Find where the given text appears and provide that cell's center as [x, y] coordinate. 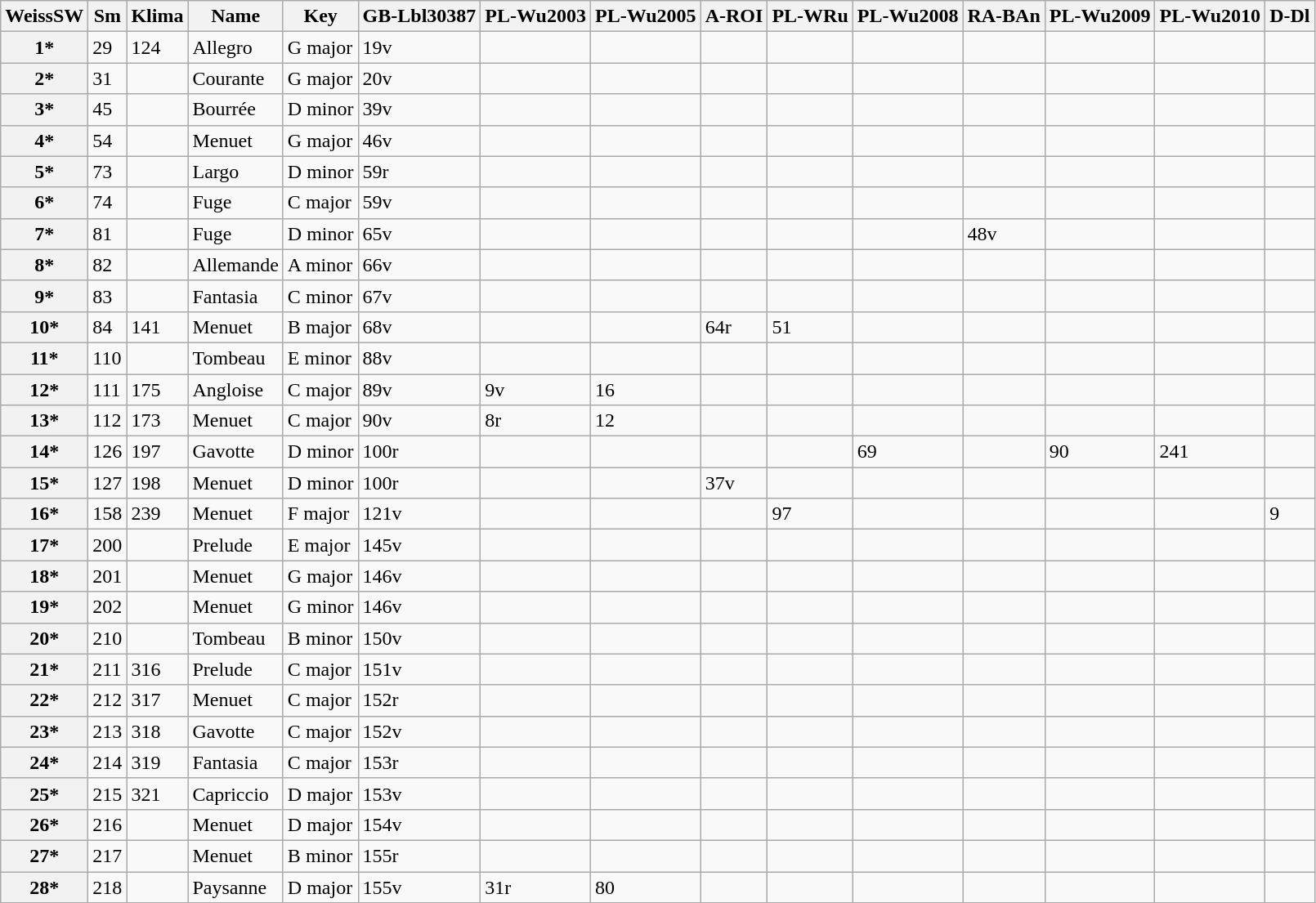
90v [419, 421]
318 [157, 731]
B major [320, 327]
83 [108, 296]
74 [108, 203]
31 [108, 78]
90 [1100, 452]
Paysanne [235, 887]
88v [419, 358]
73 [108, 172]
Angloise [235, 390]
WeissSW [44, 16]
197 [157, 452]
126 [108, 452]
97 [810, 514]
154v [419, 825]
5* [44, 172]
Largo [235, 172]
200 [108, 545]
Allegro [235, 47]
20* [44, 638]
22* [44, 700]
PL-Wu2010 [1210, 16]
66v [419, 265]
PL-Wu2003 [536, 16]
19v [419, 47]
G minor [320, 607]
18* [44, 576]
59r [419, 172]
54 [108, 141]
F major [320, 514]
68v [419, 327]
C minor [320, 296]
Courante [235, 78]
E minor [320, 358]
9v [536, 390]
8r [536, 421]
155r [419, 856]
319 [157, 762]
11* [44, 358]
PL-Wu2008 [907, 16]
PL-Wu2005 [646, 16]
110 [108, 358]
150v [419, 638]
152r [419, 700]
45 [108, 110]
82 [108, 265]
316 [157, 669]
173 [157, 421]
51 [810, 327]
59v [419, 203]
Name [235, 16]
E major [320, 545]
175 [157, 390]
27* [44, 856]
67v [419, 296]
112 [108, 421]
28* [44, 887]
201 [108, 576]
215 [108, 793]
37v [734, 483]
153v [419, 793]
13* [44, 421]
A minor [320, 265]
17* [44, 545]
2* [44, 78]
127 [108, 483]
4* [44, 141]
Allemande [235, 265]
218 [108, 887]
216 [108, 825]
Klima [157, 16]
213 [108, 731]
48v [1004, 234]
GB-Lbl30387 [419, 16]
46v [419, 141]
D-Dl [1290, 16]
21* [44, 669]
Sm [108, 16]
16 [646, 390]
23* [44, 731]
20v [419, 78]
111 [108, 390]
84 [108, 327]
39v [419, 110]
121v [419, 514]
198 [157, 483]
Capriccio [235, 793]
16* [44, 514]
9 [1290, 514]
29 [108, 47]
1* [44, 47]
124 [157, 47]
158 [108, 514]
RA-BAn [1004, 16]
69 [907, 452]
212 [108, 700]
25* [44, 793]
141 [157, 327]
65v [419, 234]
153r [419, 762]
214 [108, 762]
14* [44, 452]
151v [419, 669]
64r [734, 327]
81 [108, 234]
26* [44, 825]
PL-Wu2009 [1100, 16]
15* [44, 483]
9* [44, 296]
155v [419, 887]
10* [44, 327]
7* [44, 234]
31r [536, 887]
8* [44, 265]
Bourrée [235, 110]
3* [44, 110]
321 [157, 793]
239 [157, 514]
317 [157, 700]
202 [108, 607]
217 [108, 856]
24* [44, 762]
152v [419, 731]
89v [419, 390]
19* [44, 607]
145v [419, 545]
211 [108, 669]
12* [44, 390]
6* [44, 203]
210 [108, 638]
A-ROI [734, 16]
PL-WRu [810, 16]
80 [646, 887]
12 [646, 421]
Key [320, 16]
241 [1210, 452]
